Capture the cell that displays the provided text and extract its (X, Y) central coordinate. 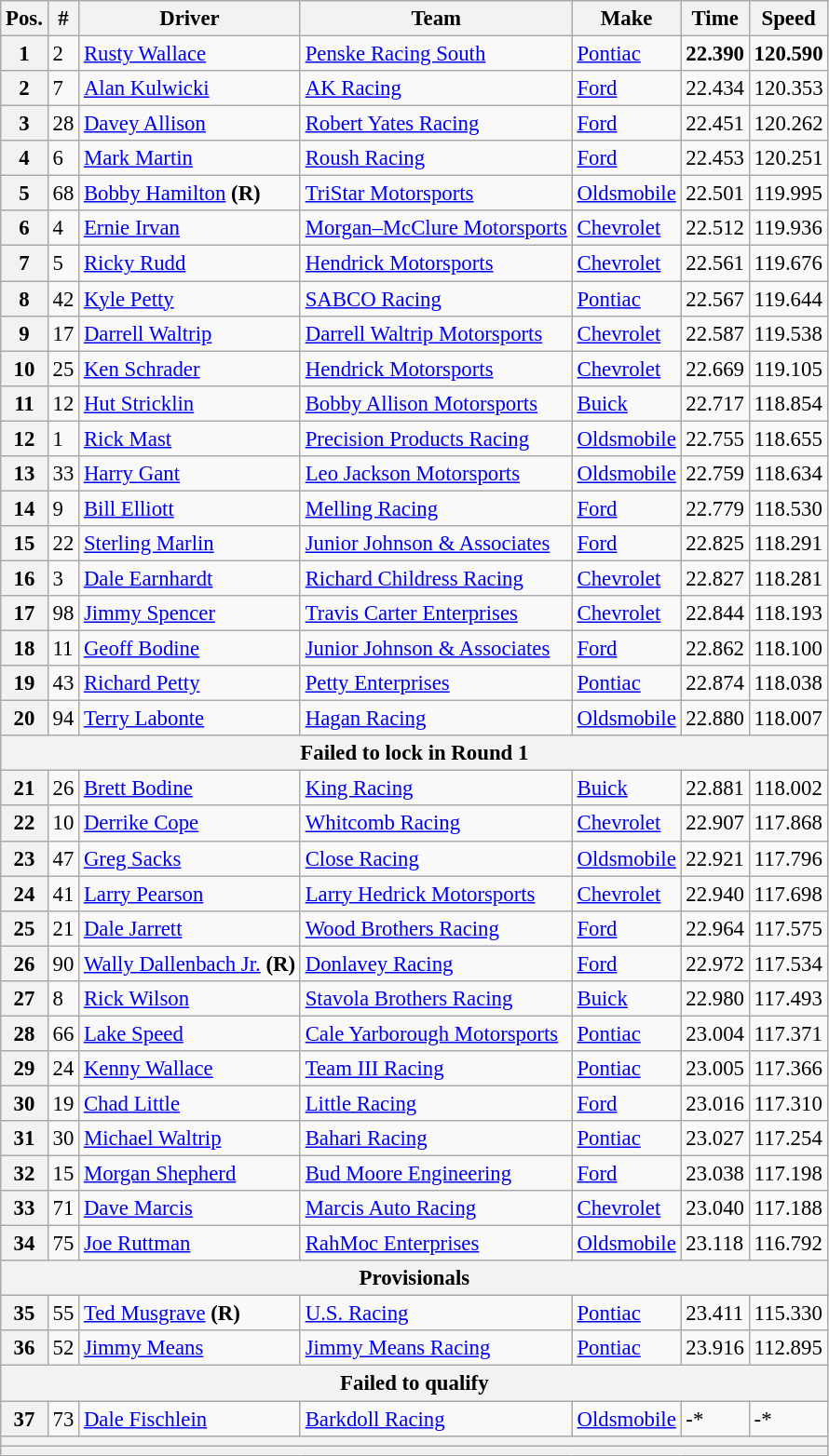
Rick Mast (190, 438)
117.371 (788, 1033)
71 (63, 1208)
22.567 (715, 299)
Robert Yates Racing (436, 124)
Sterling Marlin (190, 544)
Petty Enterprises (436, 683)
Kyle Petty (190, 299)
Jimmy Means (190, 1349)
Lake Speed (190, 1033)
Penske Racing South (436, 54)
Team (436, 19)
120.251 (788, 158)
55 (63, 1314)
Dale Jarrett (190, 928)
Stavola Brothers Racing (436, 999)
Dale Earnhardt (190, 578)
118.634 (788, 474)
118.100 (788, 649)
75 (63, 1244)
117.868 (788, 824)
Speed (788, 19)
Leo Jackson Motorsports (436, 474)
Morgan Shepherd (190, 1174)
23.118 (715, 1244)
U.S. Racing (436, 1314)
23.027 (715, 1139)
22.921 (715, 858)
90 (63, 964)
Bobby Allison Motorsports (436, 403)
117.796 (788, 858)
23 (24, 858)
119.676 (788, 263)
22.453 (715, 158)
Mark Martin (190, 158)
Roush Racing (436, 158)
22.717 (715, 403)
117.188 (788, 1208)
117.198 (788, 1174)
Dave Marcis (190, 1208)
117.534 (788, 964)
Melling Racing (436, 508)
98 (63, 613)
Wally Dallenbach Jr. (R) (190, 964)
112.895 (788, 1349)
118.281 (788, 578)
22.907 (715, 824)
22.759 (715, 474)
Alan Kulwicki (190, 88)
66 (63, 1033)
Bahari Racing (436, 1139)
Jimmy Means Racing (436, 1349)
Ken Schrader (190, 369)
Geoff Bodine (190, 649)
118.002 (788, 789)
22.940 (715, 894)
117.575 (788, 928)
36 (24, 1349)
22.434 (715, 88)
120.590 (788, 54)
37 (24, 1419)
Joe Ruttman (190, 1244)
Larry Hedrick Motorsports (436, 894)
Little Racing (436, 1103)
31 (24, 1139)
117.254 (788, 1139)
Precision Products Racing (436, 438)
13 (24, 474)
Hagan Racing (436, 719)
Failed to lock in Round 1 (414, 753)
47 (63, 858)
Marcis Auto Racing (436, 1208)
41 (63, 894)
52 (63, 1349)
Derrike Cope (190, 824)
117.698 (788, 894)
King Racing (436, 789)
115.330 (788, 1314)
18 (24, 649)
23.005 (715, 1069)
Bud Moore Engineering (436, 1174)
Travis Carter Enterprises (436, 613)
Ricky Rudd (190, 263)
117.310 (788, 1103)
Provisionals (414, 1278)
Darrell Waltrip (190, 333)
119.995 (788, 194)
Hut Stricklin (190, 403)
Rusty Wallace (190, 54)
16 (24, 578)
SABCO Racing (436, 299)
42 (63, 299)
23.040 (715, 1208)
118.530 (788, 508)
43 (63, 683)
Rick Wilson (190, 999)
Richard Petty (190, 683)
118.193 (788, 613)
Darrell Waltrip Motorsports (436, 333)
22.827 (715, 578)
118.655 (788, 438)
22.512 (715, 228)
Team III Racing (436, 1069)
32 (24, 1174)
68 (63, 194)
73 (63, 1419)
20 (24, 719)
119.105 (788, 369)
23.916 (715, 1349)
22.390 (715, 54)
117.493 (788, 999)
120.353 (788, 88)
Wood Brothers Racing (436, 928)
Davey Allison (190, 124)
22.844 (715, 613)
Richard Childress Racing (436, 578)
Driver (190, 19)
AK Racing (436, 88)
22.972 (715, 964)
Terry Labonte (190, 719)
Bobby Hamilton (R) (190, 194)
118.854 (788, 403)
Greg Sacks (190, 858)
Larry Pearson (190, 894)
117.366 (788, 1069)
Ted Musgrave (R) (190, 1314)
Morgan–McClure Motorsports (436, 228)
23.038 (715, 1174)
120.262 (788, 124)
Dale Fischlein (190, 1419)
118.038 (788, 683)
Whitcomb Racing (436, 824)
Failed to qualify (414, 1383)
Brett Bodine (190, 789)
22.451 (715, 124)
22.964 (715, 928)
27 (24, 999)
22.587 (715, 333)
22.501 (715, 194)
Pos. (24, 19)
34 (24, 1244)
TriStar Motorsports (436, 194)
22.825 (715, 544)
23.411 (715, 1314)
Ernie Irvan (190, 228)
Cale Yarborough Motorsports (436, 1033)
94 (63, 719)
Jimmy Spencer (190, 613)
14 (24, 508)
Barkdoll Racing (436, 1419)
116.792 (788, 1244)
22.755 (715, 438)
119.538 (788, 333)
Bill Elliott (190, 508)
118.007 (788, 719)
Kenny Wallace (190, 1069)
# (63, 19)
119.644 (788, 299)
23.016 (715, 1103)
22.874 (715, 683)
Donlavey Racing (436, 964)
Harry Gant (190, 474)
22.669 (715, 369)
Chad Little (190, 1103)
119.936 (788, 228)
22.880 (715, 719)
22.980 (715, 999)
Michael Waltrip (190, 1139)
Close Racing (436, 858)
22.881 (715, 789)
118.291 (788, 544)
Make (626, 19)
RahMoc Enterprises (436, 1244)
22.862 (715, 649)
22.779 (715, 508)
35 (24, 1314)
23.004 (715, 1033)
29 (24, 1069)
22.561 (715, 263)
Time (715, 19)
